Determine the (X, Y) coordinate at the center of the cell enclosing the given text.  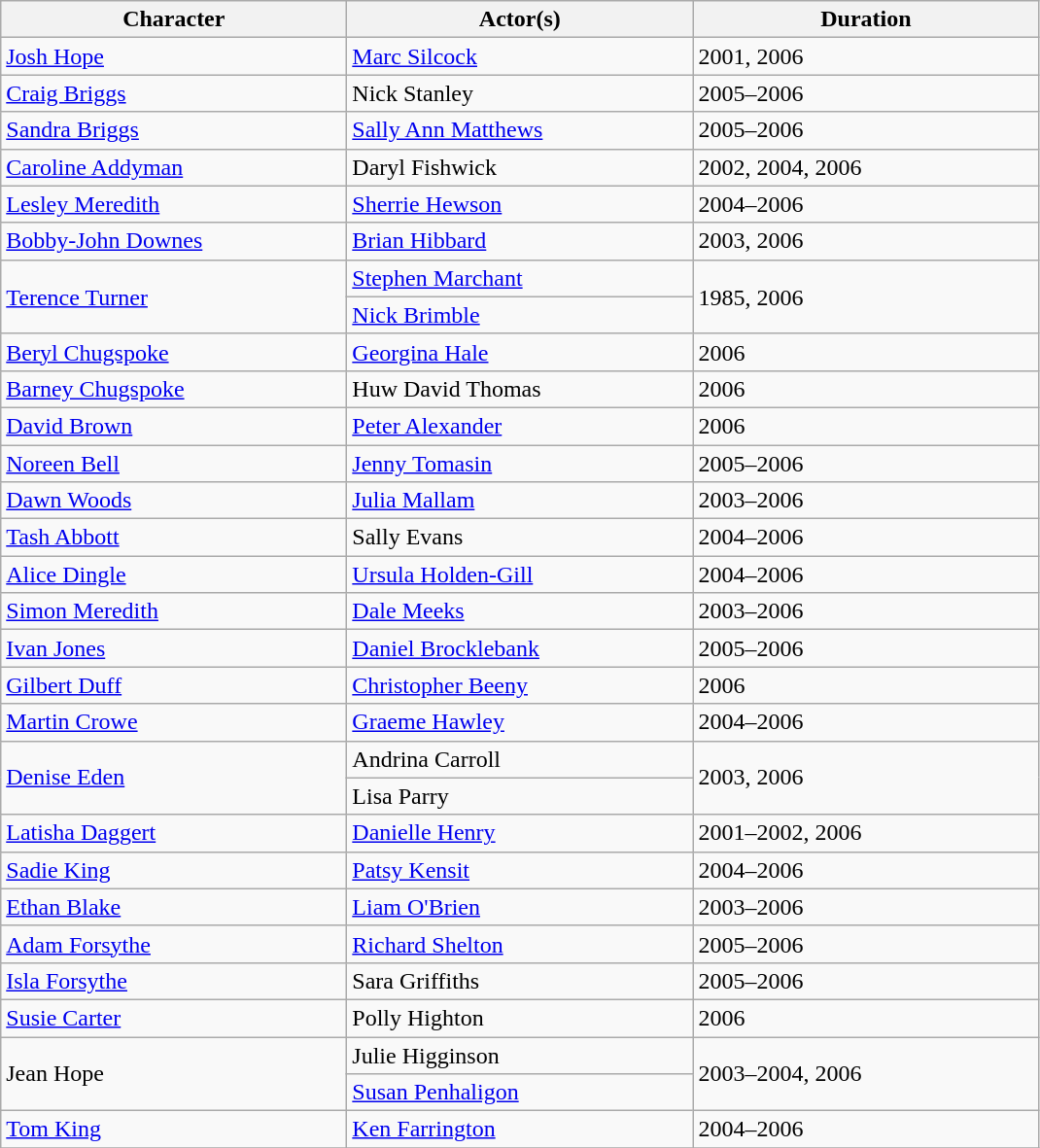
Ethan Blake (174, 907)
Martin Crowe (174, 722)
Christopher Beeny (520, 685)
Lesley Meredith (174, 204)
Terence Turner (174, 296)
Isla Forsythe (174, 981)
Denise Eden (174, 778)
Alice Dingle (174, 574)
Josh Hope (174, 56)
Graeme Hawley (520, 722)
Actor(s) (520, 19)
Nick Stanley (520, 93)
Dale Meeks (520, 611)
Julia Mallam (520, 501)
Adam Forsythe (174, 944)
Craig Briggs (174, 93)
Ursula Holden-Gill (520, 574)
Sandra Briggs (174, 130)
Sally Evans (520, 538)
2001–2002, 2006 (866, 833)
Jenny Tomasin (520, 464)
Daryl Fishwick (520, 167)
Peter Alexander (520, 426)
Sadie King (174, 870)
1985, 2006 (866, 296)
Polly Highton (520, 1018)
Latisha Daggert (174, 833)
Character (174, 19)
Tom King (174, 1130)
Beryl Chugspoke (174, 352)
Gilbert Duff (174, 685)
Susan Penhaligon (520, 1093)
Richard Shelton (520, 944)
David Brown (174, 426)
Sherrie Hewson (520, 204)
Stephen Marchant (520, 278)
Jean Hope (174, 1073)
Duration (866, 19)
Sara Griffiths (520, 981)
Dawn Woods (174, 501)
Lisa Parry (520, 796)
Georgina Hale (520, 352)
Ken Farrington (520, 1130)
Simon Meredith (174, 611)
Nick Brimble (520, 315)
Noreen Bell (174, 464)
Daniel Brocklebank (520, 648)
2002, 2004, 2006 (866, 167)
Brian Hibbard (520, 241)
Ivan Jones (174, 648)
Marc Silcock (520, 56)
Bobby-John Downes (174, 241)
Barney Chugspoke (174, 389)
Liam O'Brien (520, 907)
Tash Abbott (174, 538)
Huw David Thomas (520, 389)
Andrina Carroll (520, 759)
Julie Higginson (520, 1055)
2003–2004, 2006 (866, 1073)
2001, 2006 (866, 56)
Sally Ann Matthews (520, 130)
Danielle Henry (520, 833)
Susie Carter (174, 1018)
Patsy Kensit (520, 870)
Caroline Addyman (174, 167)
